Identify which cell holds the provided text, then report its (X, Y) central coordinate. 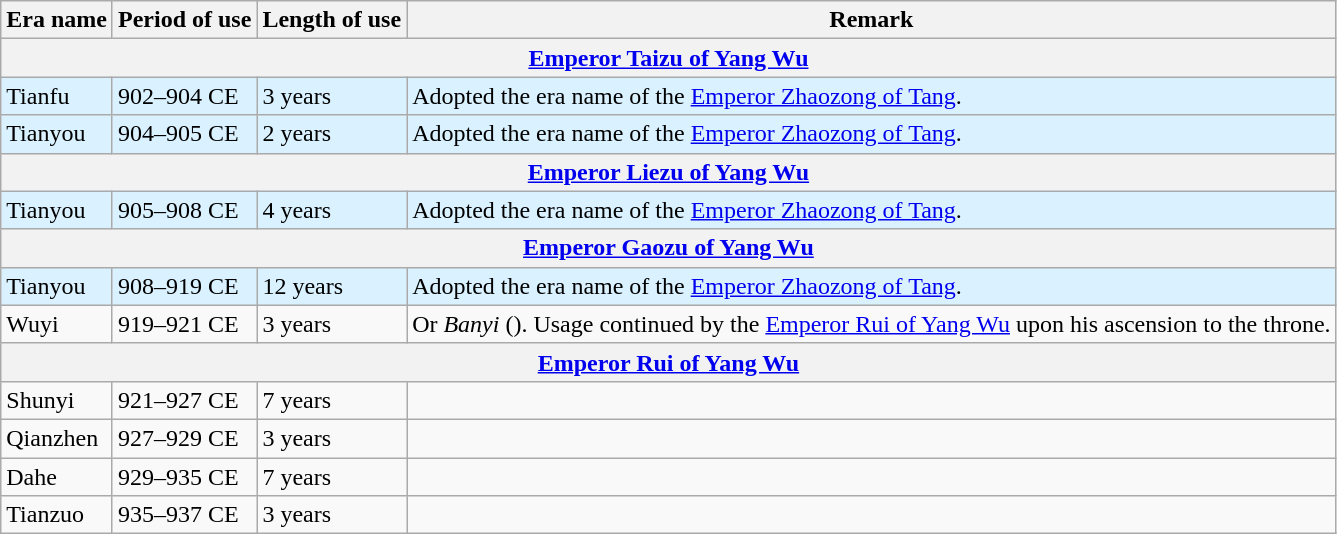
927–929 CE (184, 438)
905–908 CE (184, 210)
2 years (332, 134)
Wuyi (57, 324)
935–937 CE (184, 515)
Period of use (184, 20)
908–919 CE (184, 286)
Emperor Rui of Yang Wu (668, 362)
929–935 CE (184, 477)
904–905 CE (184, 134)
Emperor Gaozu of Yang Wu (668, 248)
Era name (57, 20)
Remark (872, 20)
Qianzhen (57, 438)
Emperor Taizu of Yang Wu (668, 58)
Or Banyi (). Usage continued by the Emperor Rui of Yang Wu upon his ascension to the throne. (872, 324)
919–921 CE (184, 324)
Tianzuo (57, 515)
Dahe (57, 477)
Length of use (332, 20)
4 years (332, 210)
12 years (332, 286)
Tianfu (57, 96)
921–927 CE (184, 400)
Emperor Liezu of Yang Wu (668, 172)
902–904 CE (184, 96)
Shunyi (57, 400)
